Detect which cell encompasses the target text, then output its [x, y] center coordinate. 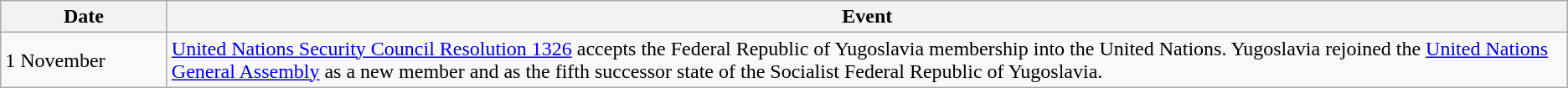
Event [867, 17]
Date [84, 17]
1 November [84, 60]
